For the text-containing cell, return its midpoint in [x, y] coordinate format. 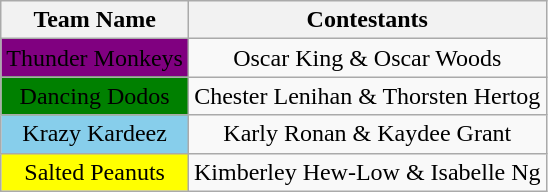
Team Name [95, 20]
Salted Peanuts [95, 172]
Chester Lenihan & Thorsten Hertog [367, 96]
Contestants [367, 20]
Oscar King & Oscar Woods [367, 58]
Kimberley Hew-Low & Isabelle Ng [367, 172]
Karly Ronan & Kaydee Grant [367, 134]
Dancing Dodos [95, 96]
Thunder Monkeys [95, 58]
Krazy Kardeez [95, 134]
